For the text-containing cell, return its midpoint in [X, Y] coordinate format. 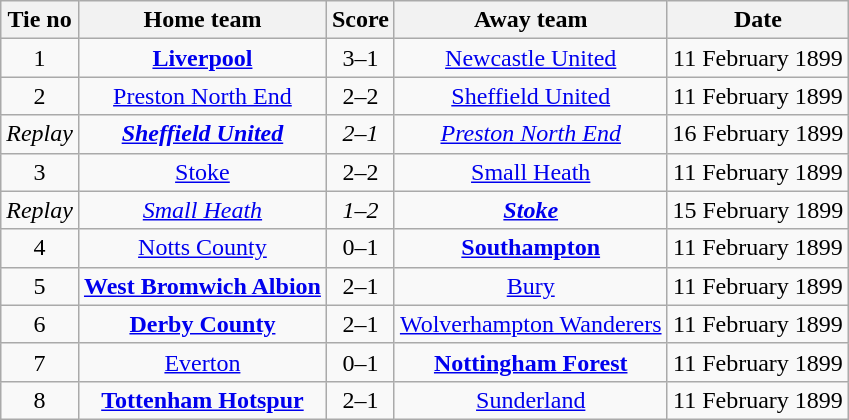
Everton [202, 362]
Tie no [40, 20]
Away team [530, 20]
16 February 1899 [758, 134]
3–1 [360, 58]
4 [40, 248]
Home team [202, 20]
15 February 1899 [758, 210]
Southampton [530, 248]
5 [40, 286]
Liverpool [202, 58]
Wolverhampton Wanderers [530, 324]
7 [40, 362]
3 [40, 172]
Score [360, 20]
West Bromwich Albion [202, 286]
Newcastle United [530, 58]
6 [40, 324]
1–2 [360, 210]
2 [40, 96]
Derby County [202, 324]
Nottingham Forest [530, 362]
Bury [530, 286]
Date [758, 20]
1 [40, 58]
8 [40, 400]
Tottenham Hotspur [202, 400]
Notts County [202, 248]
Sunderland [530, 400]
